For the text-containing cell, return its midpoint in [X, Y] coordinate format. 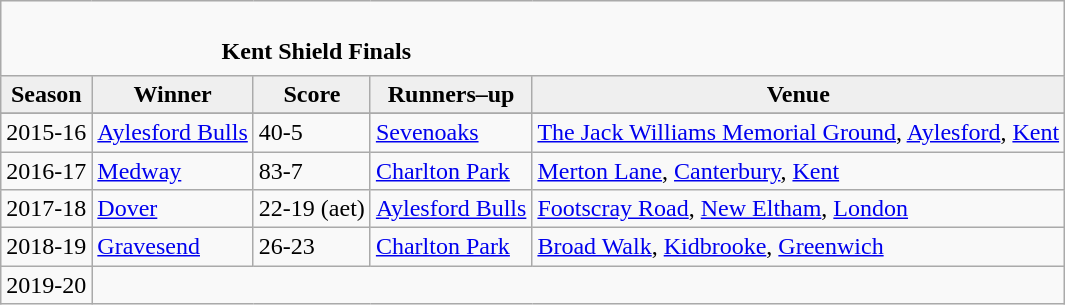
Runners–up [451, 94]
Score [312, 94]
2016-17 [46, 171]
Dover [173, 209]
The Jack Williams Memorial Ground, Aylesford, Kent [798, 132]
22-19 (aet) [312, 209]
Footscray Road, New Eltham, London [798, 209]
Winner [173, 94]
2015-16 [46, 132]
Season [46, 94]
2017-18 [46, 209]
2018-19 [46, 247]
26-23 [312, 247]
Broad Walk, Kidbrooke, Greenwich [798, 247]
Merton Lane, Canterbury, Kent [798, 171]
Sevenoaks [451, 132]
Gravesend [173, 247]
83-7 [312, 171]
Venue [798, 94]
40-5 [312, 132]
2019-20 [46, 285]
Medway [173, 171]
